Scan for the cell matching the given text and deliver its (X, Y) coordinate at center. 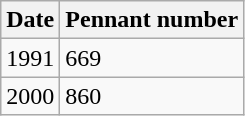
860 (152, 96)
669 (152, 58)
1991 (30, 58)
2000 (30, 96)
Pennant number (152, 20)
Date (30, 20)
